Detect which cell encompasses the target text, then output its [x, y] center coordinate. 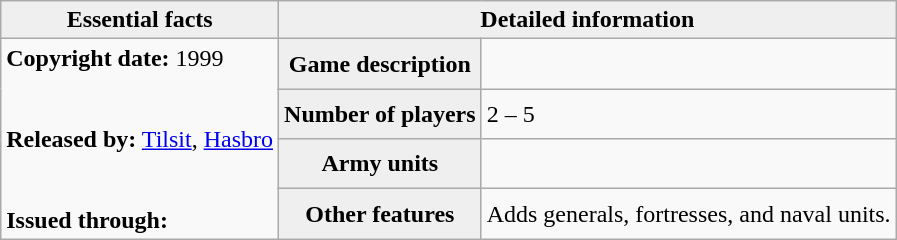
Army units [380, 164]
Number of players [380, 114]
Game description [380, 64]
Adds generals, fortresses, and naval units. [688, 214]
Essential facts [140, 20]
Detailed information [588, 20]
Other features [380, 214]
Copyright date: 1999 Released by: Tilsit, Hasbro Issued through: [140, 139]
2 – 5 [688, 114]
